Determine the (x, y) coordinate at the center of the cell enclosing the given text.  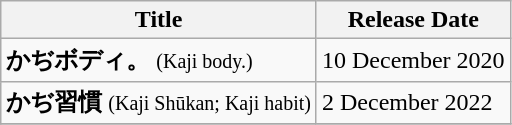
Title (159, 20)
10 December 2020 (413, 60)
2 December 2022 (413, 102)
かぢボディ。 (Kaji body.) (159, 60)
かぢ習慣 (Kaji Shūkan; Kaji habit) (159, 102)
Release Date (413, 20)
